Extract the (x, y) coordinate from the center of the cell holding the provided text.  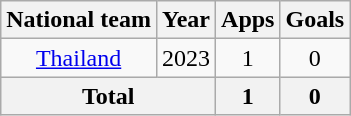
Apps (248, 20)
Year (186, 20)
National team (79, 20)
2023 (186, 58)
Goals (315, 20)
Thailand (79, 58)
Total (108, 96)
